Output the (X, Y) coordinate of the center of the cell containing the given text.  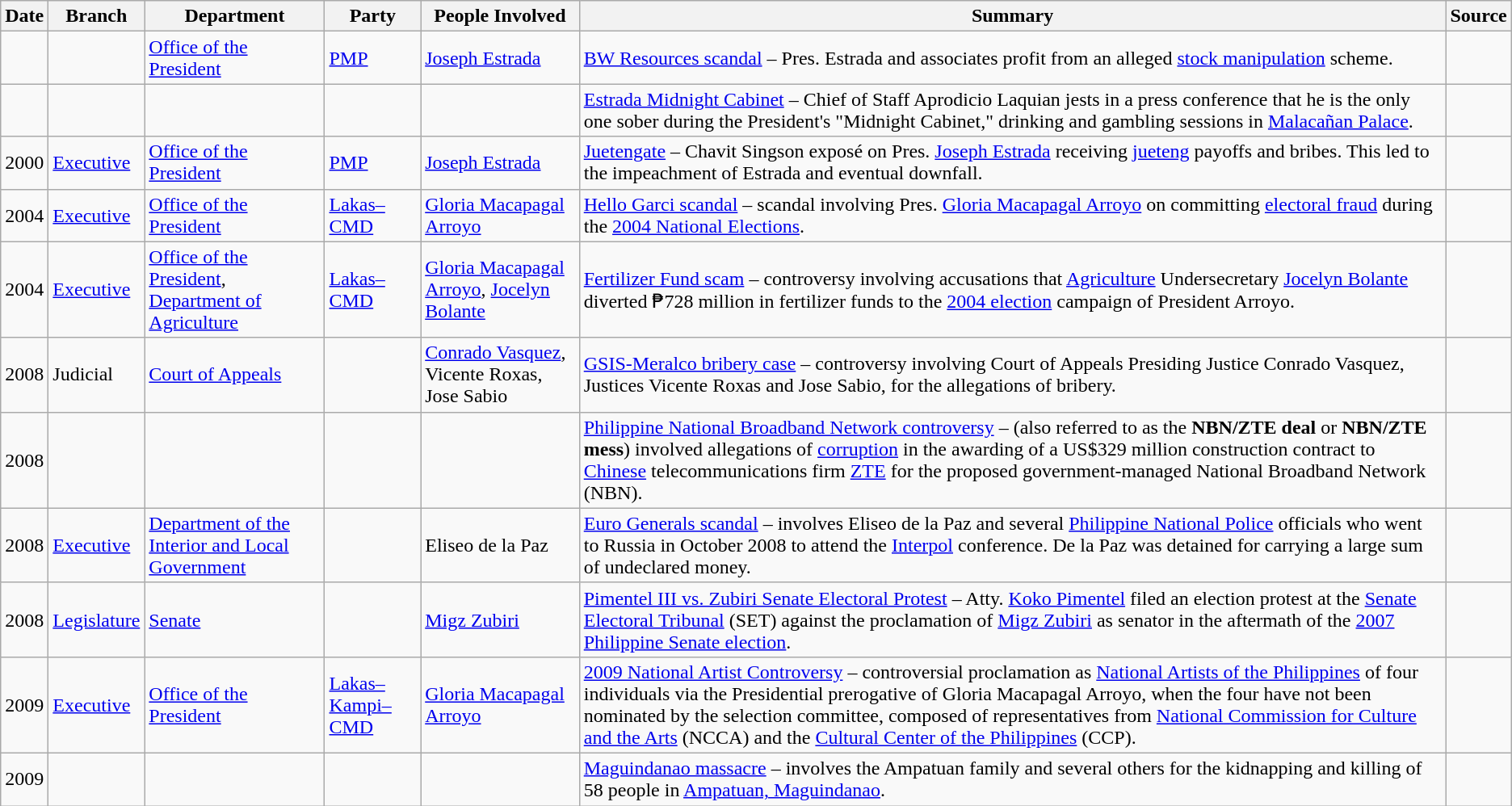
Summary (1013, 16)
Maguindanao massacre – involves the Ampatuan family and several others for the kidnapping and killing of 58 people in Ampatuan, Maguindanao. (1013, 779)
Eliseo de la Paz (501, 545)
Senate (234, 619)
Legislature (97, 619)
Office of the President, Department of Agriculture (234, 289)
People Involved (501, 16)
BW Resources scandal – Pres. Estrada and associates profit from an alleged stock manipulation scheme. (1013, 58)
Gloria Macapagal Arroyo, Jocelyn Bolante (501, 289)
Branch (97, 16)
Source (1478, 16)
Department (234, 16)
Date (24, 16)
Conrado Vasquez, Vicente Roxas, Jose Sabio (501, 375)
Hello Garci scandal – scandal involving Pres. Gloria Macapagal Arroyo on committing electoral fraud during the 2004 National Elections. (1013, 215)
2000 (24, 163)
Migz Zubiri (501, 619)
Party (373, 16)
Court of Appeals (234, 375)
Department of the Interior and Local Government (234, 545)
Lakas–Kampi–CMD (373, 704)
Judicial (97, 375)
